Output the [X, Y] coordinate of the center of the cell containing the given text.  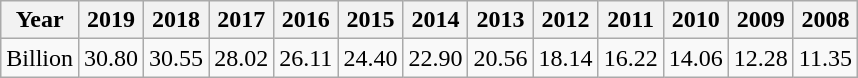
20.56 [500, 58]
2019 [110, 20]
30.80 [110, 58]
2015 [370, 20]
2011 [630, 20]
2012 [566, 20]
28.02 [242, 58]
2018 [176, 20]
24.40 [370, 58]
2017 [242, 20]
16.22 [630, 58]
26.11 [306, 58]
2009 [760, 20]
2013 [500, 20]
2014 [436, 20]
22.90 [436, 58]
30.55 [176, 58]
12.28 [760, 58]
2010 [696, 20]
Year [40, 20]
14.06 [696, 58]
2008 [825, 20]
18.14 [566, 58]
11.35 [825, 58]
Billion [40, 58]
2016 [306, 20]
